Capture the cell that displays the provided text and extract its [x, y] central coordinate. 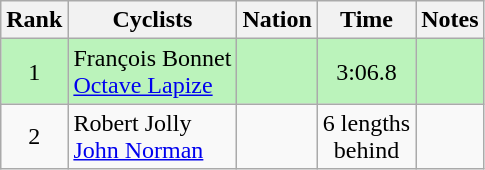
Notes [450, 20]
Cyclists [152, 20]
Robert Jolly John Norman [152, 136]
François Bonnet Octave Lapize [152, 72]
2 [34, 136]
Rank [34, 20]
1 [34, 72]
Time [366, 20]
3:06.8 [366, 72]
Nation [277, 20]
6 lengthsbehind [366, 136]
